Locate the cell with the specified text and output its (X, Y) center coordinate. 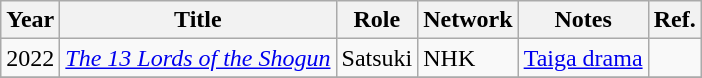
Title (198, 20)
Role (377, 20)
Satsuki (377, 58)
Notes (583, 20)
Ref. (674, 20)
Network (468, 20)
Taiga drama (583, 58)
The 13 Lords of the Shogun (198, 58)
NHK (468, 58)
2022 (30, 58)
Year (30, 20)
